For the text-containing cell, return its midpoint in (X, Y) coordinate format. 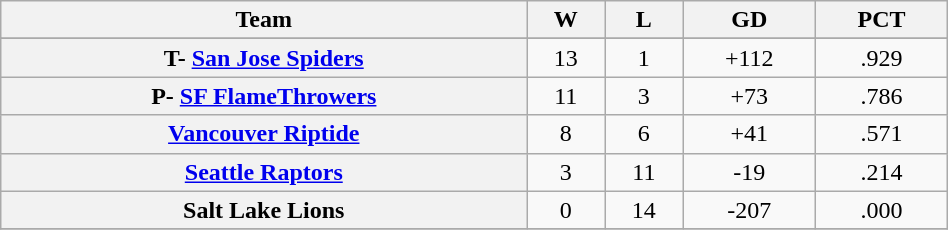
-207 (750, 210)
0 (566, 210)
.786 (882, 96)
14 (644, 210)
T- San Jose Spiders (264, 58)
GD (750, 20)
1 (644, 58)
W (566, 20)
PCT (882, 20)
.929 (882, 58)
+41 (750, 134)
13 (566, 58)
.000 (882, 210)
+112 (750, 58)
6 (644, 134)
8 (566, 134)
Seattle Raptors (264, 172)
.571 (882, 134)
Team (264, 20)
Vancouver Riptide (264, 134)
+73 (750, 96)
Salt Lake Lions (264, 210)
L (644, 20)
-19 (750, 172)
P- SF FlameThrowers (264, 96)
.214 (882, 172)
